Output the [X, Y] coordinate of the center of the cell containing the given text.  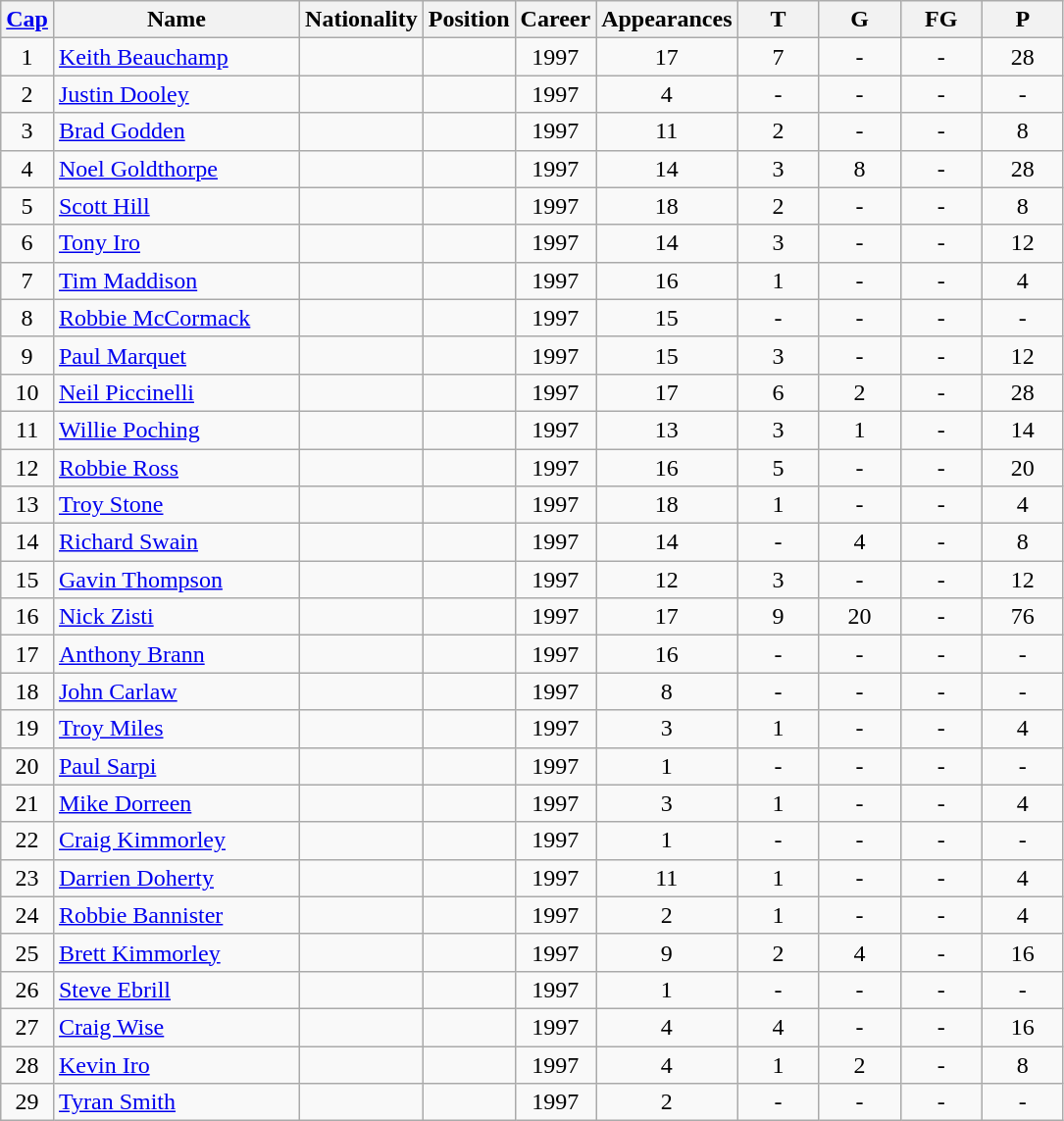
Noel Goldthorpe [177, 169]
Anthony Brann [177, 654]
23 [27, 878]
Troy Stone [177, 505]
Robbie McCormack [177, 318]
Kevin Iro [177, 1064]
Career [555, 20]
Position [469, 20]
27 [27, 1027]
Robbie Ross [177, 468]
76 [1022, 617]
Paul Sarpi [177, 766]
Darrien Doherty [177, 878]
Steve Ebrill [177, 990]
T [779, 20]
P [1022, 20]
John Carlaw [177, 691]
Mike Dorreen [177, 803]
Willie Poching [177, 430]
Paul Marquet [177, 355]
19 [27, 729]
Tim Maddison [177, 280]
FG [941, 20]
G [859, 20]
Robbie Bannister [177, 915]
Appearances [667, 20]
24 [27, 915]
Craig Kimmorley [177, 841]
Nick Zisti [177, 617]
Name [177, 20]
Craig Wise [177, 1027]
Justin Dooley [177, 94]
Brett Kimmorley [177, 952]
Tyran Smith [177, 1102]
26 [27, 990]
29 [27, 1102]
Keith Beauchamp [177, 57]
Richard Swain [177, 542]
Gavin Thompson [177, 580]
21 [27, 803]
Scott Hill [177, 206]
Nationality [362, 20]
25 [27, 952]
Cap [27, 20]
Brad Godden [177, 131]
22 [27, 841]
Tony Iro [177, 243]
Neil Piccinelli [177, 392]
10 [27, 392]
Troy Miles [177, 729]
